Output the (X, Y) coordinate of the center of the cell containing the given text.  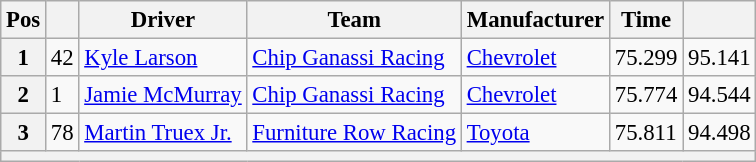
Furniture Row Racing (354, 133)
Driver (163, 20)
Team (354, 20)
94.544 (720, 95)
Toyota (535, 133)
Time (646, 20)
75.811 (646, 133)
Manufacturer (535, 20)
Pos (24, 20)
Jamie McMurray (163, 95)
2 (24, 95)
75.774 (646, 95)
95.141 (720, 58)
Kyle Larson (163, 58)
3 (24, 133)
78 (62, 133)
42 (62, 58)
Martin Truex Jr. (163, 133)
94.498 (720, 133)
75.299 (646, 58)
